Determine the [X, Y] coordinate at the center of the cell enclosing the given text.  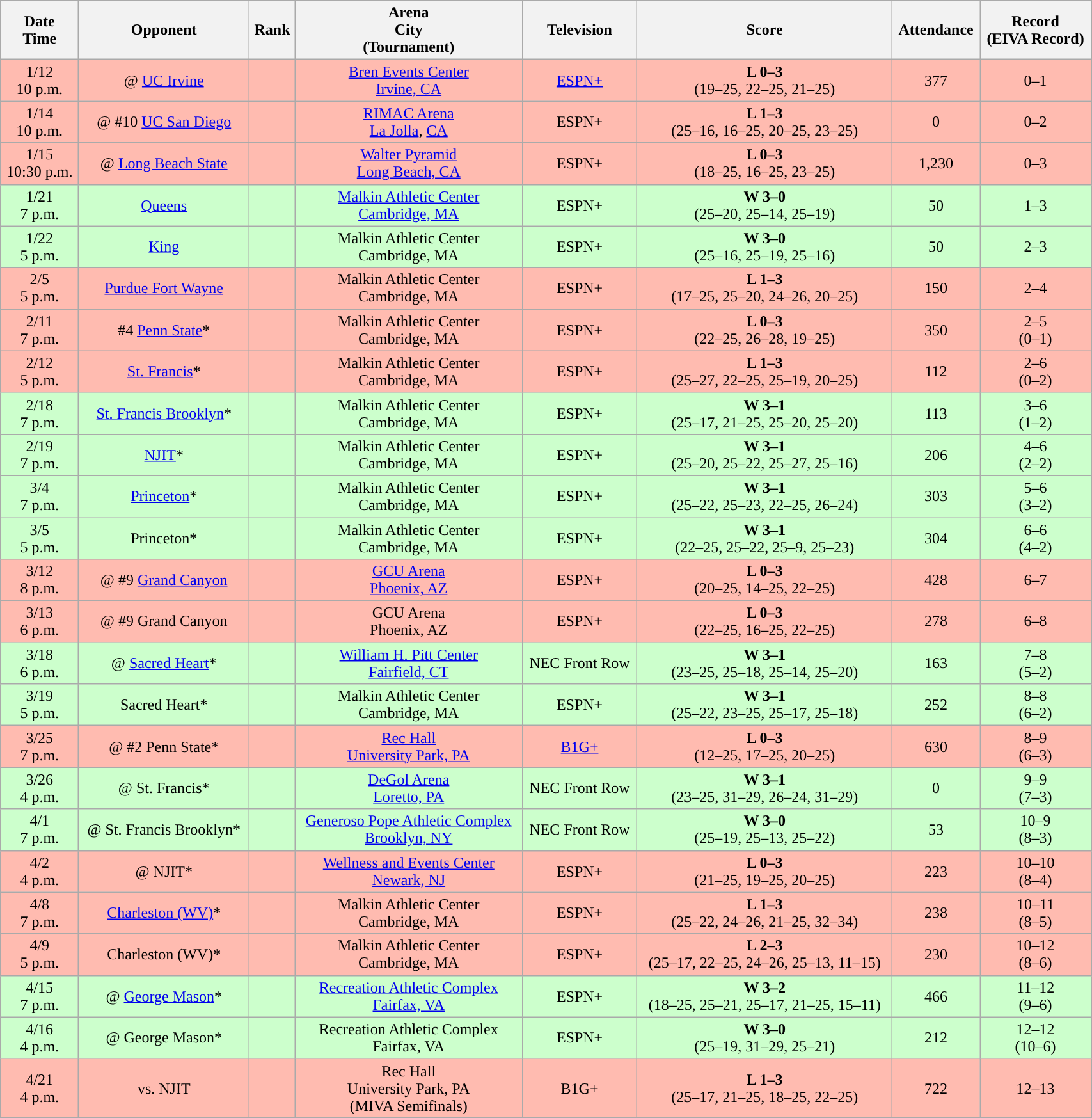
L 1–3(25–27, 22–25, 25–19, 20–25) [765, 371]
9–9(7–3) [1036, 788]
Rec HallUniversity Park, PA [408, 746]
Wellness and Events CenterNewark, NJ [408, 872]
428 [937, 580]
10–9(8–3) [1036, 829]
L 0–3 (18–25, 16–25, 23–25) [765, 164]
163 [937, 663]
@ NJIT* [164, 872]
W 3–0 (25–20, 25–14, 25–19) [765, 205]
1/225 p.m. [40, 247]
3/47 p.m. [40, 497]
@ Long Beach State [164, 164]
Bren Events CenterIrvine, CA [408, 81]
466 [937, 996]
St. Francis Brooklyn* [164, 413]
6–6(4–2) [1036, 538]
L 1–3(25–17, 21–25, 18–25, 22–25) [765, 1088]
2/117 p.m. [40, 330]
2–5(0–1) [1036, 330]
Walter PyramidLong Beach, CA [408, 164]
3/186 p.m. [40, 663]
#4 Penn State* [164, 330]
W 3–1(23–25, 31–29, 26–24, 31–29) [765, 788]
St. Francis* [164, 371]
2–4 [1036, 288]
8–8(6–2) [1036, 705]
Rec HallUniversity Park, PA(MIVA Semifinals) [408, 1088]
@ St. Francis* [164, 788]
@ St. Francis Brooklyn* [164, 829]
12–13 [1036, 1088]
3/136 p.m. [40, 622]
3/195 p.m. [40, 705]
6–7 [1036, 580]
4/87 p.m. [40, 913]
L 0–3(20–25, 14–25, 22–25) [765, 580]
278 [937, 622]
3/55 p.m. [40, 538]
8–9(6–3) [1036, 746]
2/125 p.m. [40, 371]
William H. Pitt CenterFairfield, CT [408, 663]
212 [937, 1038]
2/197 p.m. [40, 454]
1/1210 p.m. [40, 81]
L 0–3(19–25, 22–25, 21–25) [765, 81]
10–10(8–4) [1036, 872]
L 0–3(12–25, 17–25, 20–25) [765, 746]
W 3–1(25–17, 21–25, 25–20, 25–20) [765, 413]
113 [937, 413]
Attendance [937, 30]
2–6(0–2) [1036, 371]
W 3–0(25–16, 25–19, 25–16) [765, 247]
Record(EIVA Record) [1036, 30]
350 [937, 330]
Score [765, 30]
3–6(1–2) [1036, 413]
L 1–3(25–16, 16–25, 20–25, 23–25) [765, 122]
1/217 p.m. [40, 205]
0–1 [1036, 81]
4/95 p.m. [40, 955]
722 [937, 1088]
3/264 p.m. [40, 788]
W 3–1(22–25, 25–22, 25–9, 25–23) [765, 538]
223 [937, 872]
1/1410 p.m. [40, 122]
L 0–3(22–25, 16–25, 22–25) [765, 622]
Rank [273, 30]
230 [937, 955]
238 [937, 913]
W 3–1(25–20, 25–22, 25–27, 25–16) [765, 454]
0–2 [1036, 122]
W 3–1(25–22, 23–25, 25–17, 25–18) [765, 705]
2/187 p.m. [40, 413]
4/24 p.m. [40, 872]
@ UC Irvine [164, 81]
W 3–1(25–22, 25–23, 22–25, 26–24) [765, 497]
Television [580, 30]
7–8(5–2) [1036, 663]
3/128 p.m. [40, 580]
1,230 [937, 164]
DateTime [40, 30]
252 [937, 705]
304 [937, 538]
5–6(3–2) [1036, 497]
L 0–3(22–25, 26–28, 19–25) [765, 330]
L 1–3(25–22, 24–26, 21–25, 32–34) [765, 913]
L 0–3(21–25, 19–25, 20–25) [765, 872]
11–12(9–6) [1036, 996]
4/214 p.m. [40, 1088]
W 3–2(18–25, 25–21, 25–17, 21–25, 15–11) [765, 996]
2/55 p.m. [40, 288]
NJIT* [164, 454]
112 [937, 371]
L 2–3(25–17, 22–25, 24–26, 25–13, 11–15) [765, 955]
Queens [164, 205]
Opponent [164, 30]
10–12(8–6) [1036, 955]
vs. NJIT [164, 1088]
L 1–3(17–25, 25–20, 24–26, 20–25) [765, 288]
6–8 [1036, 622]
303 [937, 497]
4–6(2–2) [1036, 454]
@ #2 Penn State* [164, 746]
3/257 p.m. [40, 746]
1–3 [1036, 205]
4/17 p.m. [40, 829]
@ Sacred Heart* [164, 663]
W 3–0(25–19, 25–13, 25–22) [765, 829]
0–3 [1036, 164]
53 [937, 829]
W 3–1(23–25, 25–18, 25–14, 25–20) [765, 663]
Sacred Heart* [164, 705]
12–12(10–6) [1036, 1038]
RIMAC ArenaLa Jolla, CA [408, 122]
630 [937, 746]
King [164, 247]
206 [937, 454]
DeGol ArenaLoretto, PA [408, 788]
1/1510:30 p.m. [40, 164]
W 3–0(25–19, 31–29, 25–21) [765, 1038]
150 [937, 288]
@ #10 UC San Diego [164, 122]
Purdue Fort Wayne [164, 288]
2–3 [1036, 247]
377 [937, 81]
ArenaCity(Tournament) [408, 30]
4/157 p.m. [40, 996]
4/164 p.m. [40, 1038]
10–11(8–5) [1036, 913]
Generoso Pope Athletic ComplexBrooklyn, NY [408, 829]
